Find where the given text appears and provide that cell's center as (X, Y) coordinate. 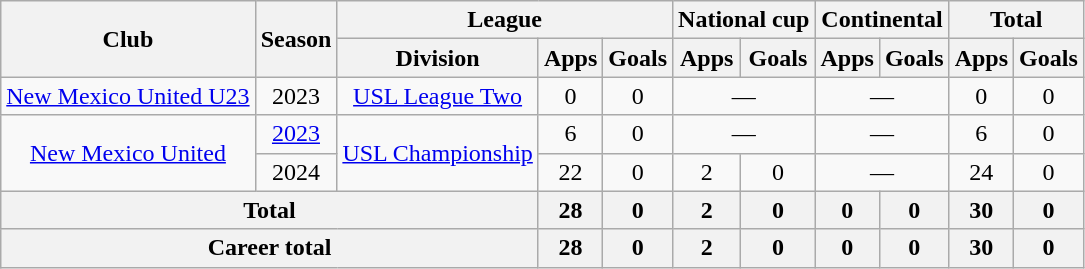
2024 (296, 172)
Club (128, 39)
Division (438, 58)
League (505, 20)
National cup (744, 20)
New Mexico United (128, 153)
USL League Two (438, 96)
22 (570, 172)
USL Championship (438, 153)
New Mexico United U23 (128, 96)
24 (981, 172)
Career total (270, 248)
Season (296, 39)
Continental (882, 20)
